Return [x, y] of the center of cell containing provided text 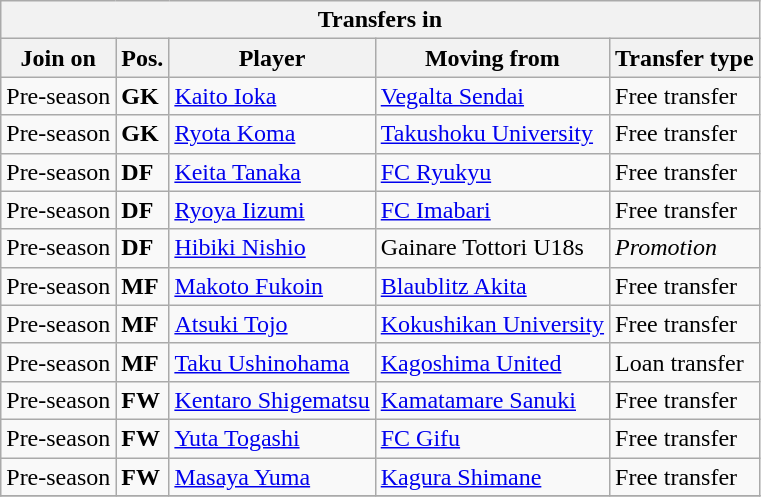
FC Gifu [492, 438]
FC Ryukyu [492, 172]
Promotion [684, 248]
Gainare Tottori U18s [492, 248]
Takushoku University [492, 134]
Ryota Koma [272, 134]
Kokushikan University [492, 324]
Makoto Fukoin [272, 286]
Masaya Yuma [272, 477]
Vegalta Sendai [492, 96]
Kamatamare Sanuki [492, 400]
Transfers in [380, 20]
Ryoya Iizumi [272, 210]
Moving from [492, 58]
Taku Ushinohama [272, 362]
Loan transfer [684, 362]
Keita Tanaka [272, 172]
Kentaro Shigematsu [272, 400]
Atsuki Tojo [272, 324]
FC Imabari [492, 210]
Kaito Ioka [272, 96]
Kagoshima United [492, 362]
Pos. [142, 58]
Yuta Togashi [272, 438]
Transfer type [684, 58]
Hibiki Nishio [272, 248]
Player [272, 58]
Kagura Shimane [492, 477]
Blaublitz Akita [492, 286]
Join on [58, 58]
